From the cell containing the given text, extract its center point as (X, Y) coordinate. 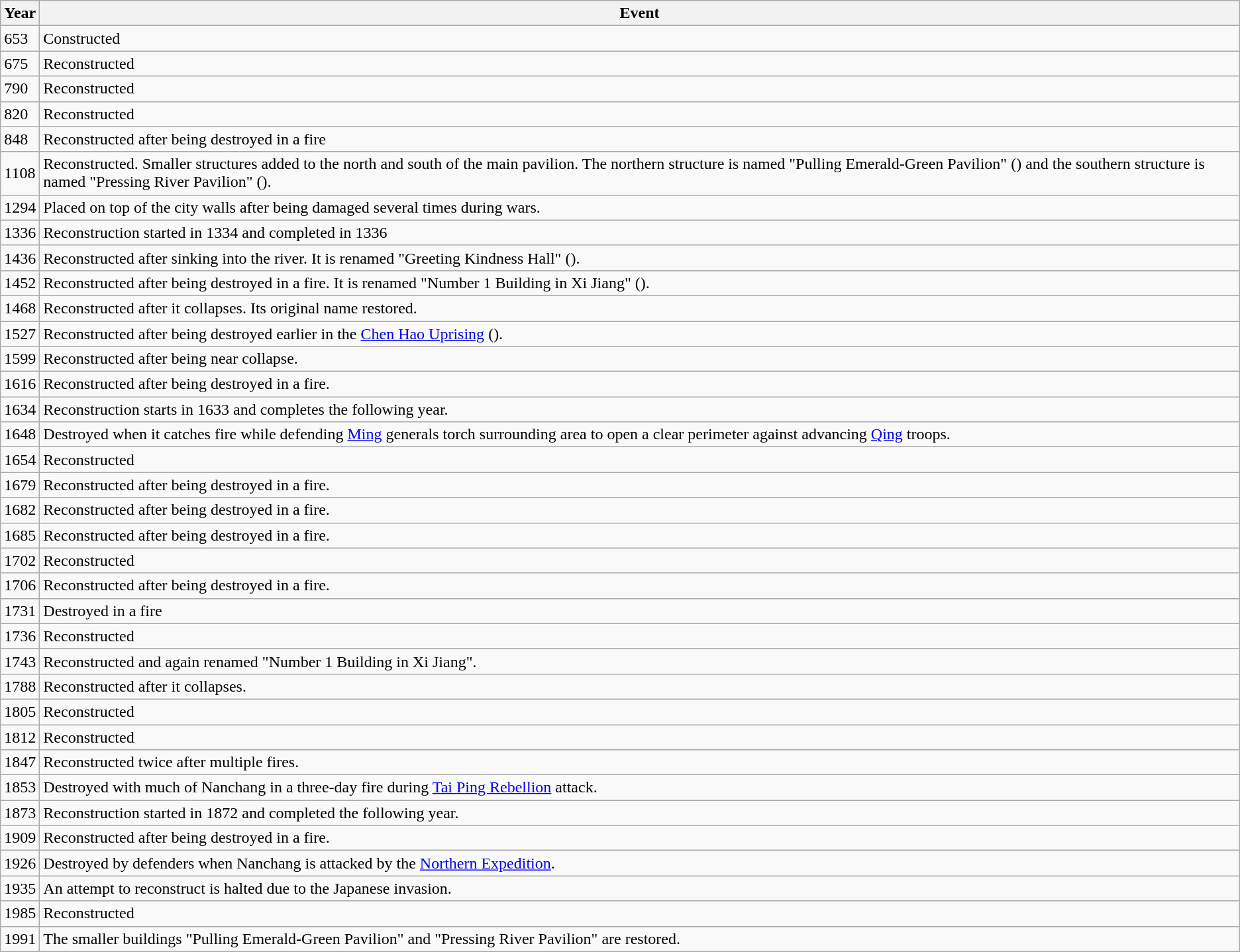
Year (20, 13)
1682 (20, 510)
1873 (20, 813)
Event (640, 13)
Placed on top of the city walls after being damaged several times during wars. (640, 207)
Destroyed when it catches fire while defending Ming generals torch surrounding area to open a clear perimeter against advancing Qing troops. (640, 435)
1991 (20, 939)
Reconstructed after sinking into the river. It is renamed "Greeting Kindness Hall" (). (640, 258)
Constructed (640, 38)
Destroyed with much of Nanchang in a three-day fire during Tai Ping Rebellion attack. (640, 788)
1108 (20, 174)
1909 (20, 838)
1812 (20, 737)
1527 (20, 333)
Reconstruction starts in 1633 and completes the following year. (640, 409)
Reconstructed twice after multiple fires. (640, 763)
1336 (20, 233)
675 (20, 64)
Reconstructed after being near collapse. (640, 359)
1468 (20, 308)
1436 (20, 258)
Reconstructed and again renamed "Number 1 Building in Xi Jiang". (640, 661)
1805 (20, 712)
1743 (20, 661)
An attempt to reconstruct is halted due to the Japanese invasion. (640, 888)
Destroyed by defenders when Nanchang is attacked by the Northern Expedition. (640, 863)
1685 (20, 535)
1616 (20, 384)
1706 (20, 586)
1985 (20, 914)
1679 (20, 485)
1736 (20, 636)
Destroyed in a fire (640, 611)
1788 (20, 686)
1599 (20, 359)
1926 (20, 863)
1847 (20, 763)
Reconstructed after it collapses. (640, 686)
848 (20, 139)
Reconstruction started in 1872 and completed the following year. (640, 813)
653 (20, 38)
1294 (20, 207)
1935 (20, 888)
820 (20, 114)
790 (20, 89)
1702 (20, 560)
Reconstructed after being destroyed in a fire. It is renamed "Number 1 Building in Xi Jiang" (). (640, 283)
1731 (20, 611)
Reconstructed after being destroyed earlier in the Chen Hao Uprising (). (640, 333)
1853 (20, 788)
Reconstructed after it collapses. Its original name restored. (640, 308)
1654 (20, 460)
Reconstruction started in 1334 and completed in 1336 (640, 233)
1634 (20, 409)
1452 (20, 283)
The smaller buildings "Pulling Emerald-Green Pavilion" and "Pressing River Pavilion" are restored. (640, 939)
Reconstructed after being destroyed in a fire (640, 139)
1648 (20, 435)
